Locate the cell with the specified text and output its (X, Y) center coordinate. 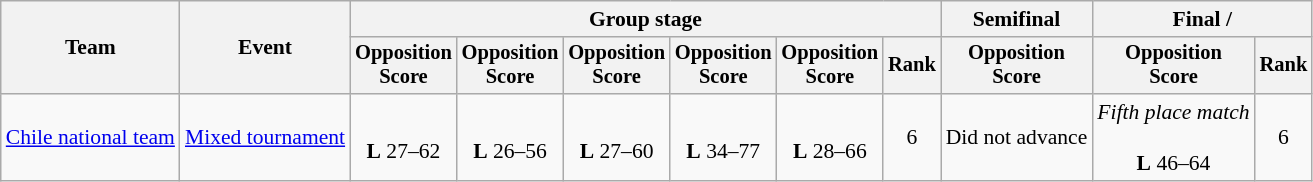
L 27–60 (616, 138)
Team (90, 48)
Group stage (646, 19)
Did not advance (1017, 138)
Chile national team (90, 138)
L 26–56 (510, 138)
Fifth place matchL 46–64 (1173, 138)
L 28–66 (830, 138)
Event (265, 48)
Mixed tournament (265, 138)
L 34–77 (724, 138)
Final / (1202, 19)
L 27–62 (404, 138)
Semifinal (1017, 19)
